For the text-containing cell, return its midpoint in [x, y] coordinate format. 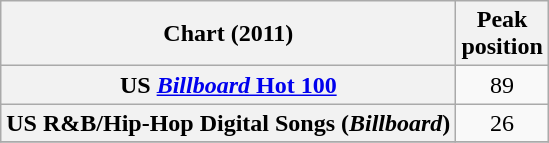
89 [502, 85]
Peakposition [502, 34]
26 [502, 123]
Chart (2011) [228, 34]
US Billboard Hot 100 [228, 85]
US R&B/Hip-Hop Digital Songs (Billboard) [228, 123]
